Identify which cell holds the provided text, then report its (X, Y) central coordinate. 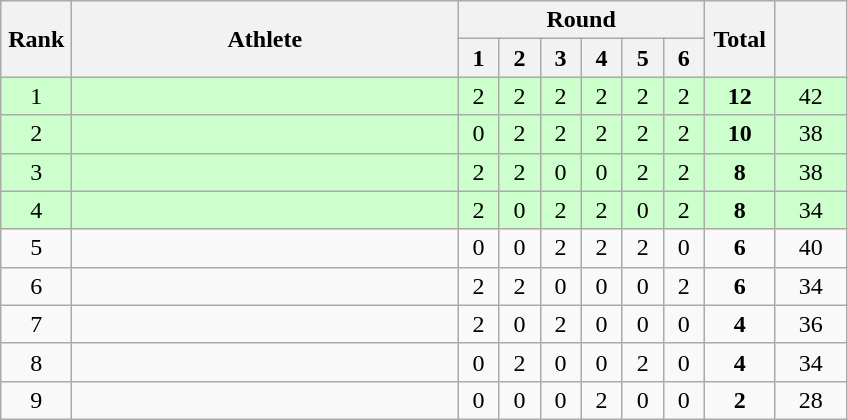
7 (36, 324)
12 (740, 96)
Total (740, 39)
40 (810, 248)
36 (810, 324)
Round (581, 20)
10 (740, 134)
9 (36, 400)
28 (810, 400)
Rank (36, 39)
42 (810, 96)
Athlete (265, 39)
